Provide the (X, Y) coordinate of the cell's center where the given text is located.  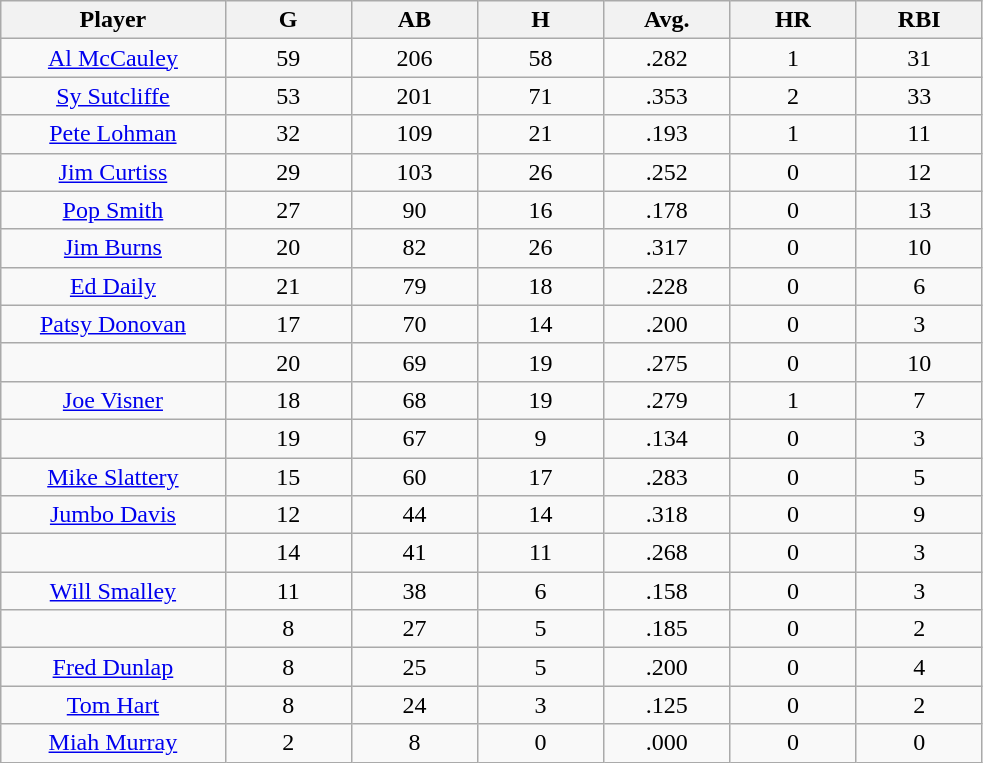
.185 (667, 629)
G (288, 20)
.282 (667, 58)
Pete Lohman (113, 134)
44 (414, 515)
68 (414, 400)
Joe Visner (113, 400)
.125 (667, 705)
.134 (667, 438)
Jumbo Davis (113, 515)
Tom Hart (113, 705)
71 (540, 96)
25 (414, 667)
103 (414, 172)
Will Smalley (113, 591)
38 (414, 591)
.268 (667, 553)
69 (414, 362)
.193 (667, 134)
31 (919, 58)
Avg. (667, 20)
.279 (667, 400)
.228 (667, 286)
H (540, 20)
53 (288, 96)
.317 (667, 248)
201 (414, 96)
.252 (667, 172)
.275 (667, 362)
.178 (667, 210)
41 (414, 553)
7 (919, 400)
Al McCauley (113, 58)
15 (288, 477)
Miah Murray (113, 743)
16 (540, 210)
Pop Smith (113, 210)
.283 (667, 477)
AB (414, 20)
24 (414, 705)
HR (793, 20)
58 (540, 58)
Sy Sutcliffe (113, 96)
Patsy Donovan (113, 324)
79 (414, 286)
Player (113, 20)
29 (288, 172)
32 (288, 134)
Mike Slattery (113, 477)
82 (414, 248)
.158 (667, 591)
109 (414, 134)
Jim Burns (113, 248)
33 (919, 96)
67 (414, 438)
60 (414, 477)
13 (919, 210)
Fred Dunlap (113, 667)
90 (414, 210)
Ed Daily (113, 286)
Jim Curtiss (113, 172)
59 (288, 58)
4 (919, 667)
.318 (667, 515)
.353 (667, 96)
206 (414, 58)
RBI (919, 20)
.000 (667, 743)
70 (414, 324)
